Detect which cell encompasses the target text, then output its [X, Y] center coordinate. 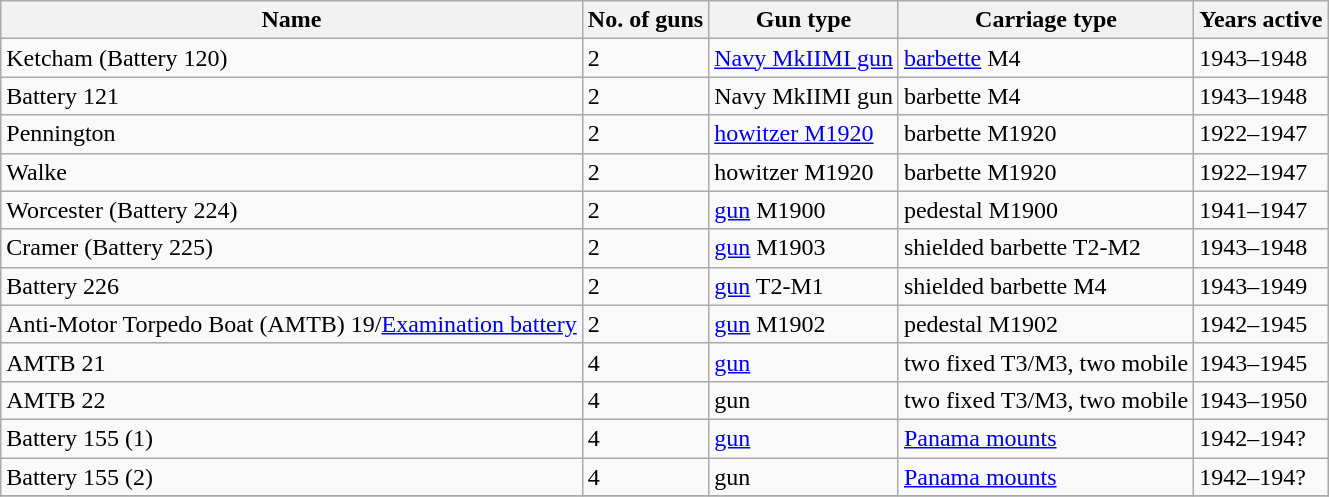
Name [292, 20]
Cramer (Battery 225) [292, 248]
pedestal M1900 [1046, 210]
Gun type [804, 20]
1943–1950 [1261, 400]
Walke [292, 172]
AMTB 21 [292, 362]
Battery 226 [292, 286]
AMTB 22 [292, 400]
1942–1945 [1261, 324]
1943–1945 [1261, 362]
shielded barbette M4 [1046, 286]
gun M1902 [804, 324]
gun M1900 [804, 210]
Carriage type [1046, 20]
Battery 121 [292, 96]
Ketcham (Battery 120) [292, 58]
gun M1903 [804, 248]
Battery 155 (2) [292, 477]
gun T2-M1 [804, 286]
Anti-Motor Torpedo Boat (AMTB) 19/Examination battery [292, 324]
shielded barbette T2-M2 [1046, 248]
Years active [1261, 20]
Pennington [292, 134]
1941–1947 [1261, 210]
1943–1949 [1261, 286]
Worcester (Battery 224) [292, 210]
No. of guns [645, 20]
pedestal M1902 [1046, 324]
Battery 155 (1) [292, 438]
